Extract the (X, Y) coordinate from the center of the cell holding the provided text.  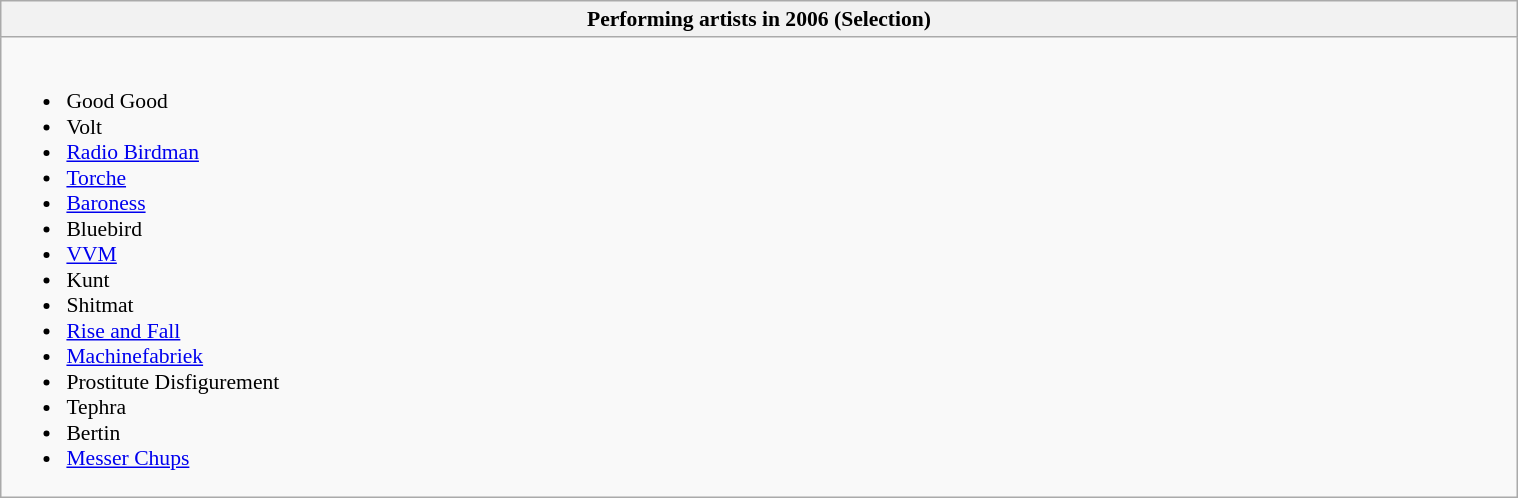
Good GoodVoltRadio BirdmanTorcheBaronessBluebirdVVMKuntShitmatRise and FallMachinefabriekProstitute DisfigurementTephraBertinMesser Chups (758, 266)
Performing artists in 2006 (Selection) (758, 19)
